Determine the [x, y] coordinate at the center of the cell enclosing the given text.  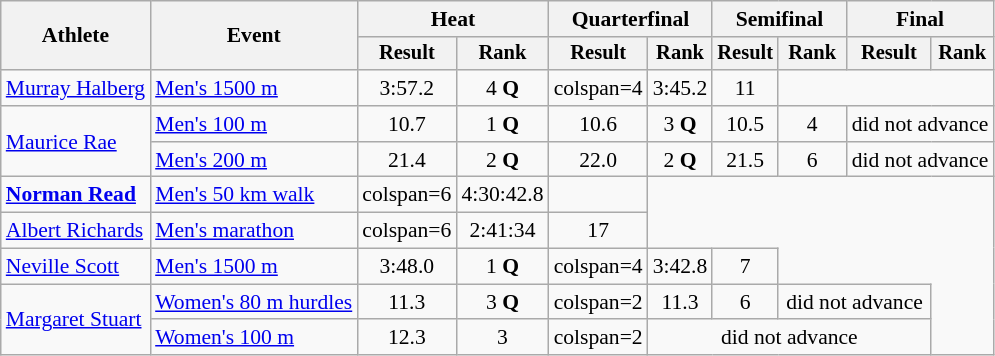
3:48.0 [406, 267]
Albert Richards [76, 231]
3:57.2 [406, 88]
Men's 200 m [254, 160]
Final [920, 19]
Men's 100 m [254, 124]
4 Q [502, 88]
10.7 [406, 124]
Men's 50 km walk [254, 195]
21.4 [406, 160]
Quarterfinal [631, 19]
12.3 [406, 338]
2:41:34 [502, 231]
Murray Halberg [76, 88]
Heat [452, 19]
4:30:42.8 [502, 195]
10.6 [598, 124]
3:42.8 [680, 267]
21.5 [745, 160]
Athlete [76, 36]
Norman Read [76, 195]
Semifinal [779, 19]
Men's marathon [254, 231]
Women's 100 m [254, 338]
11 [745, 88]
Women's 80 m hurdles [254, 302]
4 [812, 124]
7 [745, 267]
10.5 [745, 124]
3:45.2 [680, 88]
Neville Scott [76, 267]
Margaret Stuart [76, 320]
Maurice Rae [76, 142]
Event [254, 36]
17 [598, 231]
22.0 [598, 160]
3 [502, 338]
